Return the (X, Y) coordinate for the center point of the cell that contains the specified text.  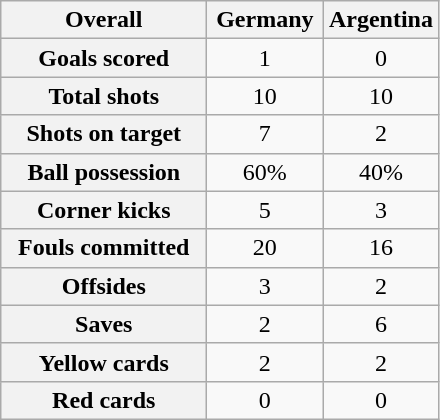
Fouls committed (104, 248)
Total shots (104, 96)
60% (265, 172)
20 (265, 248)
1 (265, 58)
5 (265, 210)
7 (265, 134)
6 (381, 324)
Overall (104, 20)
16 (381, 248)
Ball possession (104, 172)
Yellow cards (104, 362)
Corner kicks (104, 210)
Germany (265, 20)
Saves (104, 324)
Goals scored (104, 58)
40% (381, 172)
Offsides (104, 286)
Argentina (381, 20)
Shots on target (104, 134)
Red cards (104, 400)
